Pinpoint the cell where the given text exists, returning its (X, Y) midpoint coordinate. 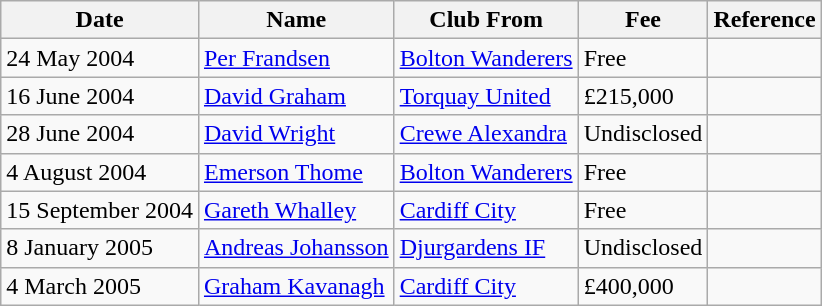
David Graham (296, 96)
£400,000 (643, 286)
8 January 2005 (100, 248)
Graham Kavanagh (296, 286)
4 March 2005 (100, 286)
Djurgardens IF (486, 248)
Per Frandsen (296, 58)
Crewe Alexandra (486, 134)
Torquay United (486, 96)
Emerson Thome (296, 172)
Andreas Johansson (296, 248)
28 June 2004 (100, 134)
16 June 2004 (100, 96)
24 May 2004 (100, 58)
4 August 2004 (100, 172)
David Wright (296, 134)
Date (100, 20)
Reference (764, 20)
£215,000 (643, 96)
Club From (486, 20)
15 September 2004 (100, 210)
Name (296, 20)
Gareth Whalley (296, 210)
Fee (643, 20)
